Determine the (x, y) coordinate at the center of the cell enclosing the given text.  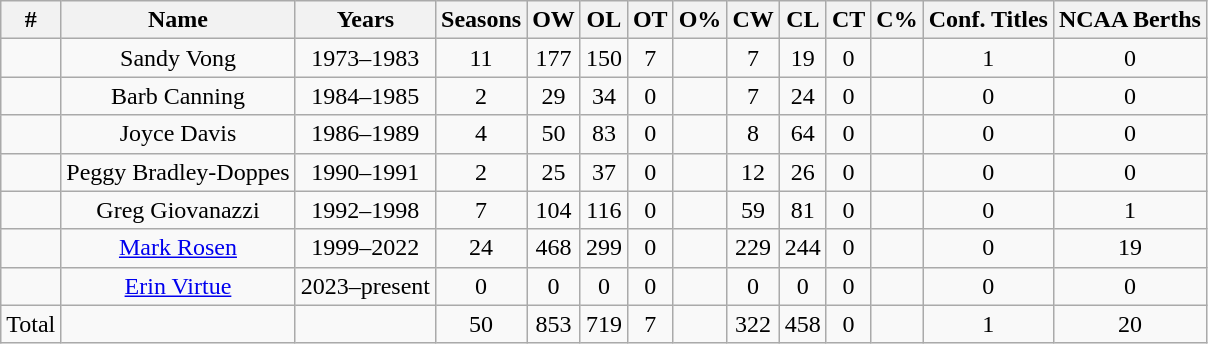
299 (604, 248)
104 (554, 210)
64 (802, 134)
2023–present (365, 286)
OL (604, 20)
59 (753, 210)
1986–1989 (365, 134)
229 (753, 248)
C% (897, 20)
1973–1983 (365, 58)
26 (802, 172)
81 (802, 210)
Conf. Titles (988, 20)
12 (753, 172)
O% (700, 20)
NCAA Berths (1130, 20)
4 (482, 134)
1992–1998 (365, 210)
244 (802, 248)
CL (802, 20)
37 (604, 172)
1984–1985 (365, 96)
Mark Rosen (178, 248)
# (31, 20)
1990–1991 (365, 172)
Years (365, 20)
Peggy Bradley-Doppes (178, 172)
CT (848, 20)
29 (554, 96)
Seasons (482, 20)
468 (554, 248)
458 (802, 324)
Joyce Davis (178, 134)
719 (604, 324)
322 (753, 324)
150 (604, 58)
34 (604, 96)
Barb Canning (178, 96)
20 (1130, 324)
OT (650, 20)
Name (178, 20)
OW (554, 20)
25 (554, 172)
116 (604, 210)
Sandy Vong (178, 58)
Erin Virtue (178, 286)
11 (482, 58)
CW (753, 20)
177 (554, 58)
1999–2022 (365, 248)
83 (604, 134)
Total (31, 324)
853 (554, 324)
8 (753, 134)
Greg Giovanazzi (178, 210)
